Locate the cell with the specified text and output its [X, Y] center coordinate. 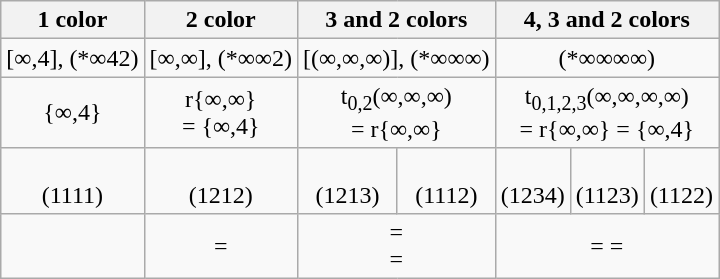
[∞,4], (*∞42) [72, 58]
[∞,∞], (*∞∞2) [220, 58]
t0,1,2,3(∞,∞,∞,∞)= r{∞,∞} = {∞,4} [606, 112]
3 and 2 colors [396, 20]
2 color [220, 20]
(1112) [446, 180]
(1212) [220, 180]
(*∞∞∞∞) [606, 58]
{∞,4} [72, 112]
(1122) [681, 180]
1 color [72, 20]
(1123) [607, 180]
(1111) [72, 180]
[(∞,∞,∞)], (*∞∞∞) [396, 58]
(1234) [532, 180]
r{∞,∞}= {∞,4} [220, 112]
= [220, 246]
(1213) [347, 180]
t0,2(∞,∞,∞)= r{∞,∞} [396, 112]
4, 3 and 2 colors [606, 20]
